Capture the cell that displays the provided text and extract its (X, Y) central coordinate. 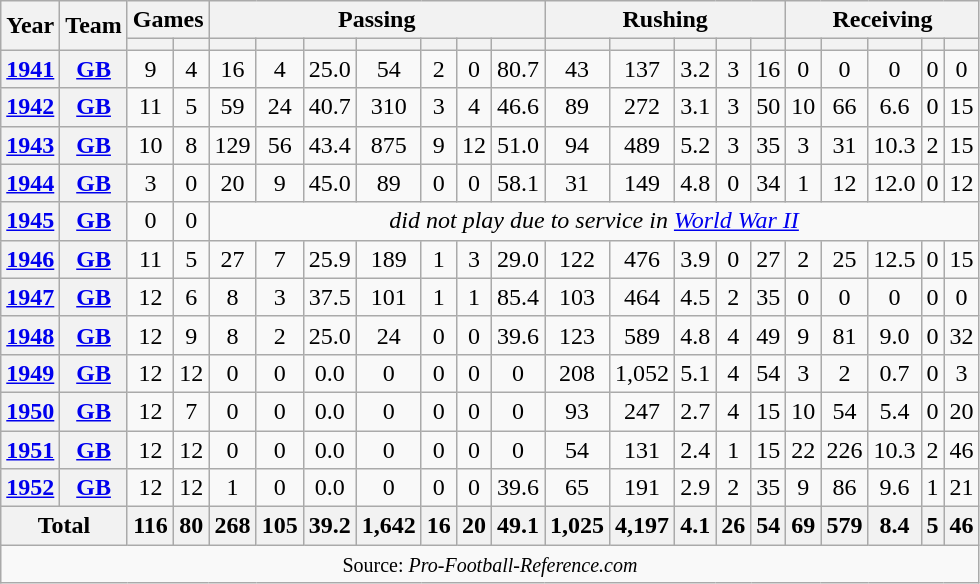
189 (388, 259)
Rushing (664, 20)
3.9 (696, 259)
5.4 (894, 411)
268 (232, 526)
8.4 (894, 526)
21 (962, 488)
9.0 (894, 335)
49 (768, 335)
50 (768, 107)
0.7 (894, 373)
5.2 (696, 145)
131 (642, 449)
247 (642, 411)
149 (642, 183)
32 (962, 335)
81 (844, 335)
103 (576, 297)
2.9 (696, 488)
59 (232, 107)
85.4 (518, 297)
49.1 (518, 526)
579 (844, 526)
80 (192, 526)
51.0 (518, 145)
6.6 (894, 107)
69 (804, 526)
43.4 (330, 145)
80.7 (518, 69)
40.7 (330, 107)
1,642 (388, 526)
Year (30, 26)
3.2 (696, 69)
208 (576, 373)
25.9 (330, 259)
489 (642, 145)
86 (844, 488)
191 (642, 488)
226 (844, 449)
129 (232, 145)
22 (804, 449)
Receiving (882, 20)
476 (642, 259)
45.0 (330, 183)
137 (642, 69)
46.6 (518, 107)
1945 (30, 221)
272 (642, 107)
4,197 (642, 526)
9.6 (894, 488)
1944 (30, 183)
5.1 (696, 373)
94 (576, 145)
1941 (30, 69)
2.7 (696, 411)
Games (168, 20)
122 (576, 259)
6 (192, 297)
1948 (30, 335)
875 (388, 145)
1949 (30, 373)
123 (576, 335)
1947 (30, 297)
29.0 (518, 259)
1952 (30, 488)
65 (576, 488)
12.5 (894, 259)
39.2 (330, 526)
did not play due to service in World War II (594, 221)
43 (576, 69)
1942 (30, 107)
4.5 (696, 297)
116 (150, 526)
Team (94, 26)
34 (768, 183)
58.1 (518, 183)
Passing (376, 20)
37.5 (330, 297)
93 (576, 411)
310 (388, 107)
Source: Pro-Football-Reference.com (490, 564)
589 (642, 335)
1,025 (576, 526)
56 (280, 145)
1943 (30, 145)
105 (280, 526)
3.1 (696, 107)
66 (844, 107)
Total (64, 526)
464 (642, 297)
1,052 (642, 373)
1946 (30, 259)
4.1 (696, 526)
26 (734, 526)
1950 (30, 411)
2.4 (696, 449)
1951 (30, 449)
101 (388, 297)
12.0 (894, 183)
25 (844, 259)
